Return the [x, y] coordinate for the center point of the cell that contains the specified text.  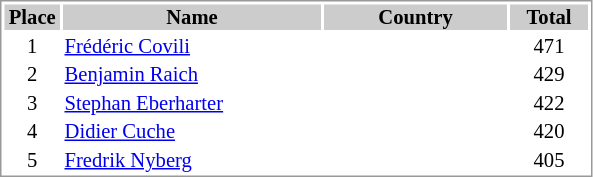
Benjamin Raich [192, 75]
471 [549, 46]
Fredrik Nyberg [192, 160]
Frédéric Covili [192, 46]
429 [549, 75]
2 [32, 75]
422 [549, 103]
405 [549, 160]
Name [192, 17]
Stephan Eberharter [192, 103]
Place [32, 17]
1 [32, 46]
Total [549, 17]
Didier Cuche [192, 131]
4 [32, 131]
420 [549, 131]
5 [32, 160]
Country [416, 17]
3 [32, 103]
